Detect which cell encompasses the target text, then output its (X, Y) center coordinate. 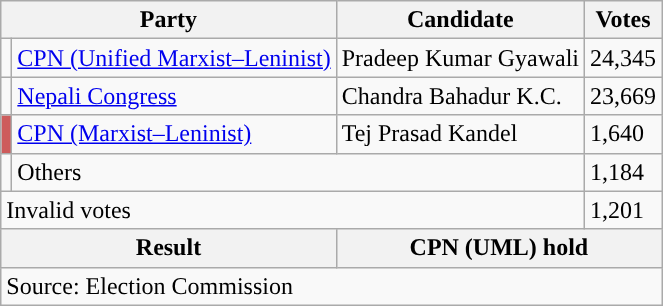
23,669 (624, 96)
24,345 (624, 58)
Votes (624, 20)
Source: Election Commission (332, 286)
Invalid votes (293, 210)
CPN (UML) hold (498, 248)
Party (168, 20)
CPN (Unified Marxist–Leninist) (174, 58)
Others (298, 172)
Pradeep Kumar Gyawali (460, 58)
1,201 (624, 210)
CPN (Marxist–Leninist) (174, 134)
1,640 (624, 134)
1,184 (624, 172)
Nepali Congress (174, 96)
Candidate (460, 20)
Tej Prasad Kandel (460, 134)
Chandra Bahadur K.C. (460, 96)
Result (168, 248)
